Return (x, y) of the center of cell containing provided text 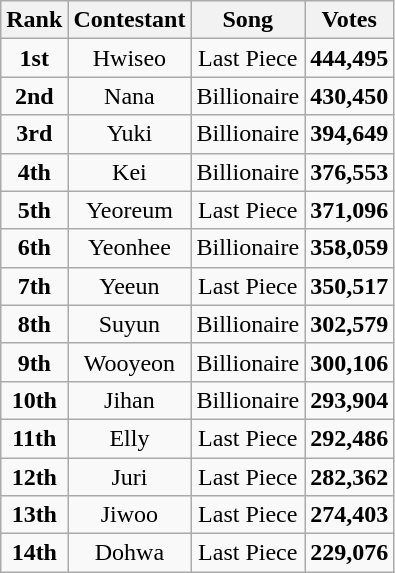
302,579 (350, 324)
13th (34, 515)
Yeonhee (130, 248)
5th (34, 210)
394,649 (350, 134)
Nana (130, 96)
358,059 (350, 248)
430,450 (350, 96)
Song (248, 20)
3rd (34, 134)
2nd (34, 96)
Hwiseo (130, 58)
444,495 (350, 58)
Wooyeon (130, 362)
Jiwoo (130, 515)
Contestant (130, 20)
11th (34, 438)
Elly (130, 438)
9th (34, 362)
10th (34, 400)
4th (34, 172)
Juri (130, 477)
371,096 (350, 210)
Suyun (130, 324)
292,486 (350, 438)
Rank (34, 20)
14th (34, 553)
Dohwa (130, 553)
282,362 (350, 477)
293,904 (350, 400)
6th (34, 248)
12th (34, 477)
Yeoreum (130, 210)
229,076 (350, 553)
8th (34, 324)
350,517 (350, 286)
Yeeun (130, 286)
Yuki (130, 134)
274,403 (350, 515)
300,106 (350, 362)
Jihan (130, 400)
1st (34, 58)
Votes (350, 20)
7th (34, 286)
376,553 (350, 172)
Kei (130, 172)
